Return [x, y] of the center of cell containing provided text 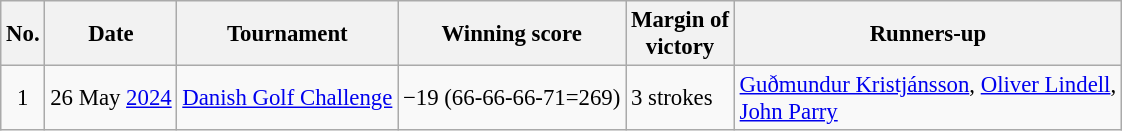
Winning score [512, 34]
26 May 2024 [111, 98]
−19 (66-66-66-71=269) [512, 98]
Guðmundur Kristjánsson, Oliver Lindell, John Parry [928, 98]
No. [23, 34]
Runners-up [928, 34]
Date [111, 34]
Danish Golf Challenge [288, 98]
3 strokes [680, 98]
Margin ofvictory [680, 34]
Tournament [288, 34]
1 [23, 98]
